Extract the (X, Y) coordinate from the center of the cell holding the provided text.  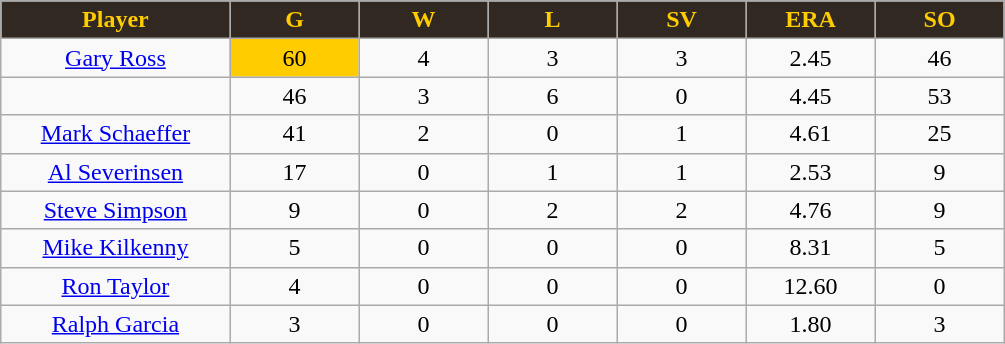
6 (552, 96)
4.76 (810, 210)
SO (940, 20)
2.45 (810, 58)
L (552, 20)
Al Severinsen (116, 172)
G (294, 20)
Ralph Garcia (116, 324)
Gary Ross (116, 58)
25 (940, 134)
17 (294, 172)
1.80 (810, 324)
53 (940, 96)
4.61 (810, 134)
41 (294, 134)
SV (682, 20)
4.45 (810, 96)
Steve Simpson (116, 210)
12.60 (810, 286)
ERA (810, 20)
Mike Kilkenny (116, 248)
Mark Schaeffer (116, 134)
8.31 (810, 248)
Ron Taylor (116, 286)
60 (294, 58)
2.53 (810, 172)
W (424, 20)
Player (116, 20)
